Provide the [x, y] coordinate of the cell's center where the given text is located.  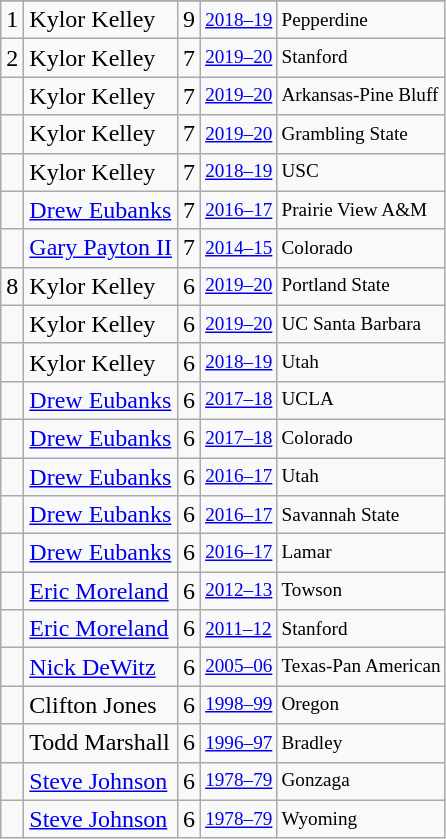
Texas-Pan American [361, 667]
1996–97 [239, 743]
Grambling State [361, 134]
9 [190, 20]
Prairie View A&M [361, 210]
UCLA [361, 400]
Nick DeWitz [101, 667]
2011–12 [239, 629]
Wyoming [361, 819]
Portland State [361, 286]
Bradley [361, 743]
2012–13 [239, 591]
UC Santa Barbara [361, 324]
8 [12, 286]
Clifton Jones [101, 705]
1 [12, 20]
Towson [361, 591]
USC [361, 172]
Lamar [361, 553]
2005–06 [239, 667]
Todd Marshall [101, 743]
2014–15 [239, 248]
Savannah State [361, 515]
Oregon [361, 705]
Arkansas-Pine Bluff [361, 96]
1998–99 [239, 705]
2 [12, 58]
Pepperdine [361, 20]
Gary Payton II [101, 248]
Gonzaga [361, 781]
